Pinpoint the cell where the given text exists, returning its [x, y] midpoint coordinate. 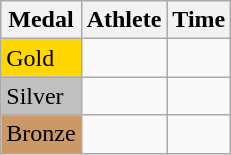
Time [199, 20]
Silver [41, 96]
Medal [41, 20]
Bronze [41, 134]
Gold [41, 58]
Athlete [124, 20]
